Provide the [x, y] coordinate of the cell's center where the given text is located.  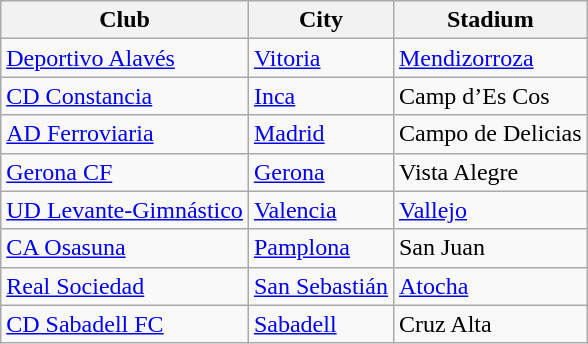
Valencia [320, 210]
Club [125, 20]
Mendizorroza [490, 58]
San Sebastián [320, 286]
CD Constancia [125, 96]
City [320, 20]
Vitoria [320, 58]
UD Levante-Gimnástico [125, 210]
San Juan [490, 248]
CA Osasuna [125, 248]
Stadium [490, 20]
Inca [320, 96]
AD Ferroviaria [125, 134]
Atocha [490, 286]
Vallejo [490, 210]
Cruz Alta [490, 324]
Pamplona [320, 248]
Vista Alegre [490, 172]
Campo de Delicias [490, 134]
Gerona CF [125, 172]
Sabadell [320, 324]
Deportivo Alavés [125, 58]
Camp d’Es Cos [490, 96]
CD Sabadell FC [125, 324]
Madrid [320, 134]
Real Sociedad [125, 286]
Gerona [320, 172]
